Return (X, Y) of the center of cell containing provided text 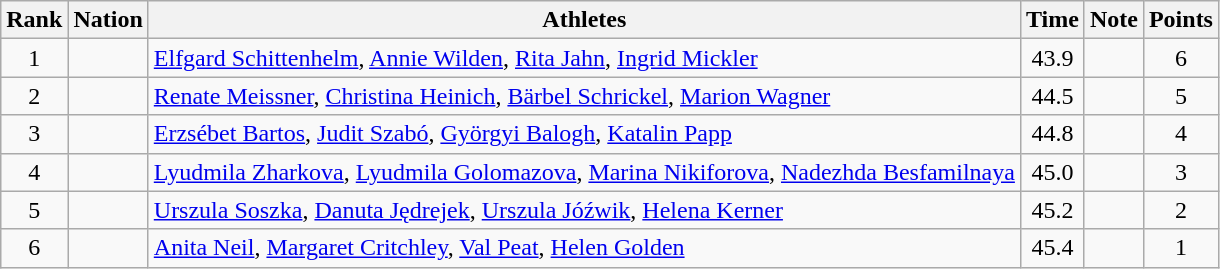
45.0 (1052, 172)
Urszula Soszka, Danuta Jędrejek, Urszula Jóźwik, Helena Kerner (584, 210)
44.5 (1052, 96)
Athletes (584, 20)
Erzsébet Bartos, Judit Szabó, Györgyi Balogh, Katalin Papp (584, 134)
Time (1052, 20)
Elfgard Schittenhelm, Annie Wilden, Rita Jahn, Ingrid Mickler (584, 58)
44.8 (1052, 134)
Anita Neil, Margaret Critchley, Val Peat, Helen Golden (584, 248)
Rank (34, 20)
Note (1114, 20)
45.2 (1052, 210)
Points (1180, 20)
43.9 (1052, 58)
Nation (108, 20)
Lyudmila Zharkova, Lyudmila Golomazova, Marina Nikiforova, Nadezhda Besfamilnaya (584, 172)
Renate Meissner, Christina Heinich, Bärbel Schrickel, Marion Wagner (584, 96)
45.4 (1052, 248)
